For the text-containing cell, return its midpoint in (x, y) coordinate format. 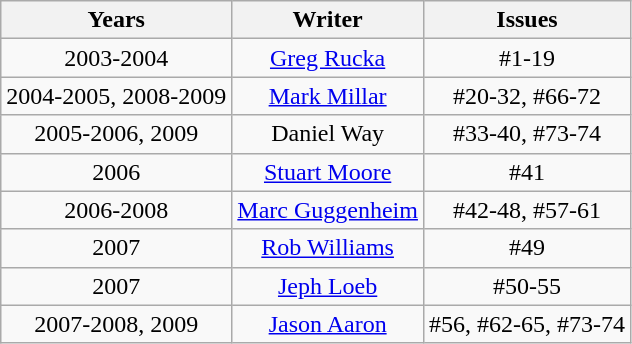
2007-2008, 2009 (116, 324)
#49 (526, 248)
Jason Aaron (328, 324)
#56, #62-65, #73-74 (526, 324)
Rob Williams (328, 248)
Stuart Moore (328, 172)
#33-40, #73-74 (526, 134)
Marc Guggenheim (328, 210)
Greg Rucka (328, 58)
2005-2006, 2009 (116, 134)
2003-2004 (116, 58)
Mark Millar (328, 96)
#50-55 (526, 286)
Years (116, 20)
Writer (328, 20)
2004-2005, 2008-2009 (116, 96)
Jeph Loeb (328, 286)
#1-19 (526, 58)
2006 (116, 172)
Issues (526, 20)
2006-2008 (116, 210)
#20-32, #66-72 (526, 96)
#42-48, #57-61 (526, 210)
Daniel Way (328, 134)
#41 (526, 172)
